Find where the given text appears and provide that cell's center as (x, y) coordinate. 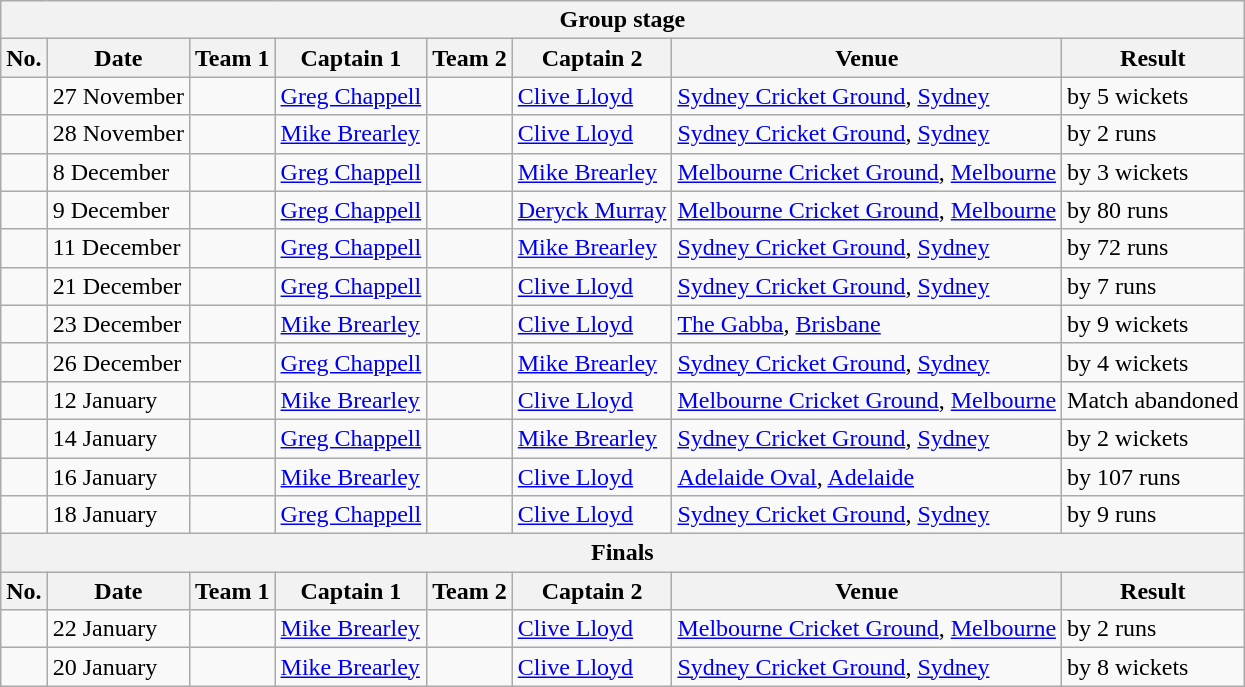
Adelaide Oval, Adelaide (867, 477)
20 January (118, 667)
8 December (118, 172)
by 107 runs (1153, 477)
Deryck Murray (592, 210)
by 7 runs (1153, 286)
The Gabba, Brisbane (867, 324)
by 5 wickets (1153, 96)
by 80 runs (1153, 210)
14 January (118, 438)
22 January (118, 629)
11 December (118, 248)
12 January (118, 400)
27 November (118, 96)
by 8 wickets (1153, 667)
21 December (118, 286)
by 9 wickets (1153, 324)
16 January (118, 477)
by 72 runs (1153, 248)
Finals (622, 553)
26 December (118, 362)
by 2 wickets (1153, 438)
by 9 runs (1153, 515)
by 3 wickets (1153, 172)
9 December (118, 210)
Group stage (622, 20)
Match abandoned (1153, 400)
by 4 wickets (1153, 362)
23 December (118, 324)
28 November (118, 134)
18 January (118, 515)
